Determine the (x, y) coordinate at the center of the cell enclosing the given text.  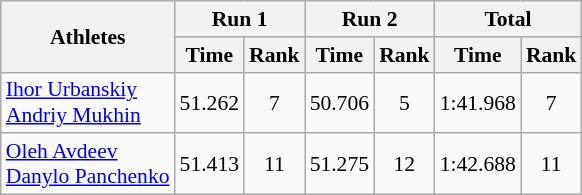
Oleh AvdeevDanylo Panchenko (88, 164)
Total (508, 19)
50.706 (340, 102)
51.413 (210, 164)
Athletes (88, 36)
5 (404, 102)
Run 2 (370, 19)
12 (404, 164)
Run 1 (240, 19)
1:41.968 (478, 102)
Ihor UrbanskiyAndriy Mukhin (88, 102)
51.275 (340, 164)
51.262 (210, 102)
1:42.688 (478, 164)
